Locate the cell with the specified text and output its (x, y) center coordinate. 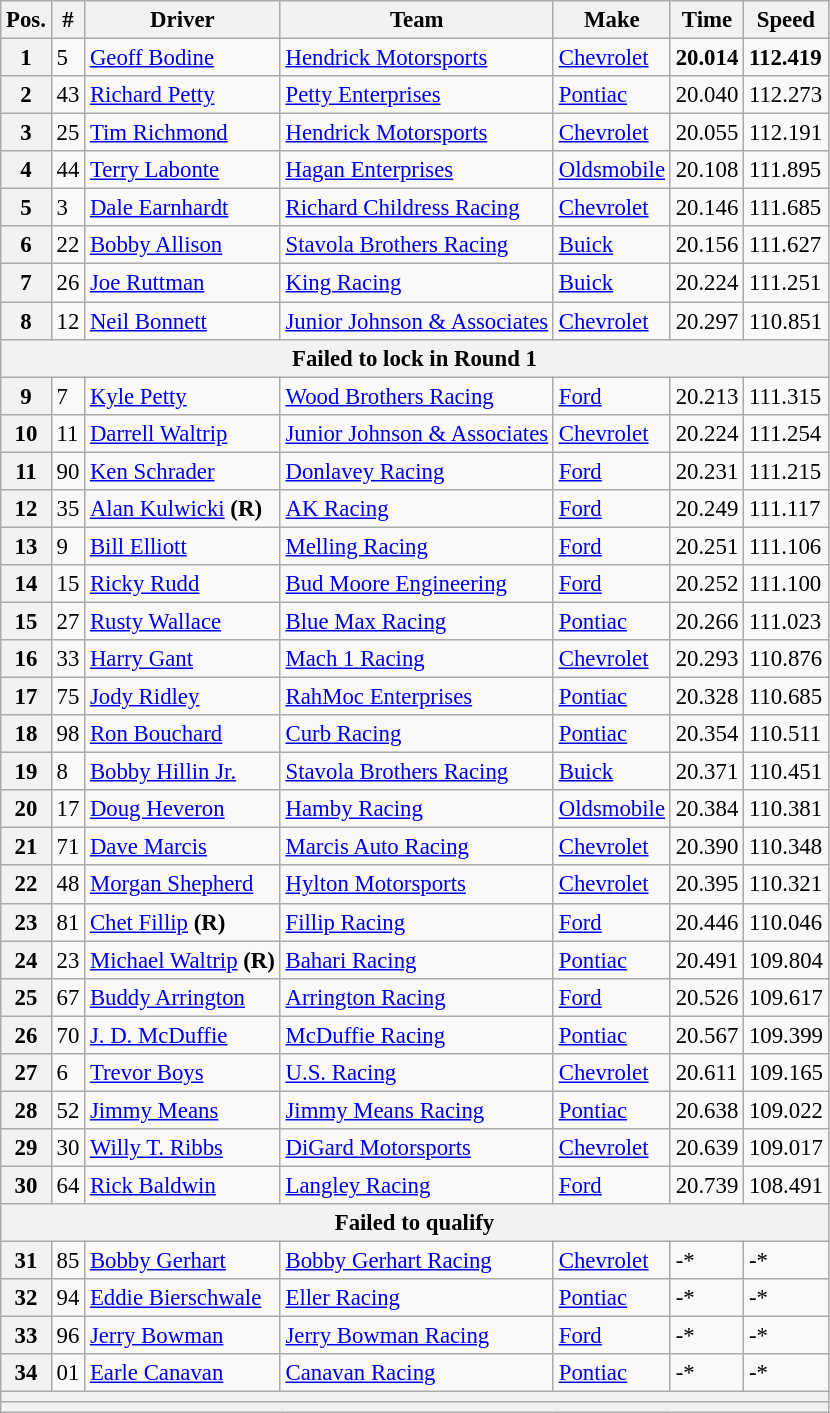
Bobby Gerhart Racing (416, 1261)
Geoff Bodine (183, 58)
Richard Petty (183, 95)
112.273 (786, 95)
20.384 (706, 809)
Marcis Auto Racing (416, 847)
20.567 (706, 1035)
85 (68, 1261)
Jimmy Means Racing (416, 1110)
28 (26, 1110)
Darrell Waltrip (183, 433)
Kyle Petty (183, 396)
Mach 1 Racing (416, 659)
20.354 (706, 734)
20.611 (706, 1073)
20.108 (706, 170)
Curb Racing (416, 734)
64 (68, 1185)
2 (26, 95)
Willy T. Ribbs (183, 1148)
Melling Racing (416, 546)
Buddy Arrington (183, 997)
20.213 (706, 396)
Speed (786, 20)
1 (26, 58)
98 (68, 734)
21 (26, 847)
20.055 (706, 133)
52 (68, 1110)
109.399 (786, 1035)
96 (68, 1336)
112.419 (786, 58)
Bobby Hillin Jr. (183, 772)
20.293 (706, 659)
Neil Bonnett (183, 321)
U.S. Racing (416, 1073)
70 (68, 1035)
35 (68, 509)
20.252 (706, 584)
20.371 (706, 772)
Make (612, 20)
Eddie Bierschwale (183, 1298)
71 (68, 847)
110.876 (786, 659)
Terry Labonte (183, 170)
20.156 (706, 245)
Failed to lock in Round 1 (414, 358)
Time (706, 20)
Hylton Motorsports (416, 885)
14 (26, 584)
111.251 (786, 283)
Langley Racing (416, 1185)
Morgan Shepherd (183, 885)
20.739 (706, 1185)
4 (26, 170)
109.617 (786, 997)
Trevor Boys (183, 1073)
Dave Marcis (183, 847)
111.254 (786, 433)
Jerry Bowman Racing (416, 1336)
109.017 (786, 1148)
Pos. (26, 20)
110.381 (786, 809)
Doug Heveron (183, 809)
J. D. McDuffie (183, 1035)
31 (26, 1261)
94 (68, 1298)
20.266 (706, 621)
111.100 (786, 584)
32 (26, 1298)
111.215 (786, 471)
108.491 (786, 1185)
Petty Enterprises (416, 95)
Hagan Enterprises (416, 170)
Driver (183, 20)
111.895 (786, 170)
20.297 (706, 321)
20.249 (706, 509)
Jimmy Means (183, 1110)
20 (26, 809)
20.395 (706, 885)
Jerry Bowman (183, 1336)
111.117 (786, 509)
Fillip Racing (416, 922)
Bobby Gerhart (183, 1261)
McDuffie Racing (416, 1035)
Failed to qualify (414, 1223)
20.639 (706, 1148)
111.627 (786, 245)
109.804 (786, 960)
Canavan Racing (416, 1373)
18 (26, 734)
20.251 (706, 546)
# (68, 20)
112.191 (786, 133)
20.390 (706, 847)
111.106 (786, 546)
Joe Ruttman (183, 283)
Ricky Rudd (183, 584)
Bud Moore Engineering (416, 584)
Blue Max Racing (416, 621)
20.146 (706, 208)
Team (416, 20)
20.014 (706, 58)
67 (68, 997)
110.511 (786, 734)
81 (68, 922)
Ron Bouchard (183, 734)
01 (68, 1373)
Bill Elliott (183, 546)
109.022 (786, 1110)
43 (68, 95)
34 (26, 1373)
111.315 (786, 396)
20.526 (706, 997)
Harry Gant (183, 659)
20.231 (706, 471)
20.638 (706, 1110)
Rick Baldwin (183, 1185)
Alan Kulwicki (R) (183, 509)
20.328 (706, 697)
20.040 (706, 95)
111.685 (786, 208)
110.851 (786, 321)
110.321 (786, 885)
Tim Richmond (183, 133)
Eller Racing (416, 1298)
Wood Brothers Racing (416, 396)
75 (68, 697)
Ken Schrader (183, 471)
Rusty Wallace (183, 621)
Dale Earnhardt (183, 208)
Bahari Racing (416, 960)
Hamby Racing (416, 809)
109.165 (786, 1073)
16 (26, 659)
Jody Ridley (183, 697)
111.023 (786, 621)
110.348 (786, 847)
110.451 (786, 772)
King Racing (416, 283)
29 (26, 1148)
48 (68, 885)
90 (68, 471)
Donlavey Racing (416, 471)
110.046 (786, 922)
110.685 (786, 697)
Chet Fillip (R) (183, 922)
20.491 (706, 960)
20.446 (706, 922)
Bobby Allison (183, 245)
Michael Waltrip (R) (183, 960)
Richard Childress Racing (416, 208)
Arrington Racing (416, 997)
44 (68, 170)
Earle Canavan (183, 1373)
AK Racing (416, 509)
13 (26, 546)
10 (26, 433)
DiGard Motorsports (416, 1148)
24 (26, 960)
RahMoc Enterprises (416, 697)
19 (26, 772)
